Scan for the cell matching the given text and deliver its [X, Y] coordinate at center. 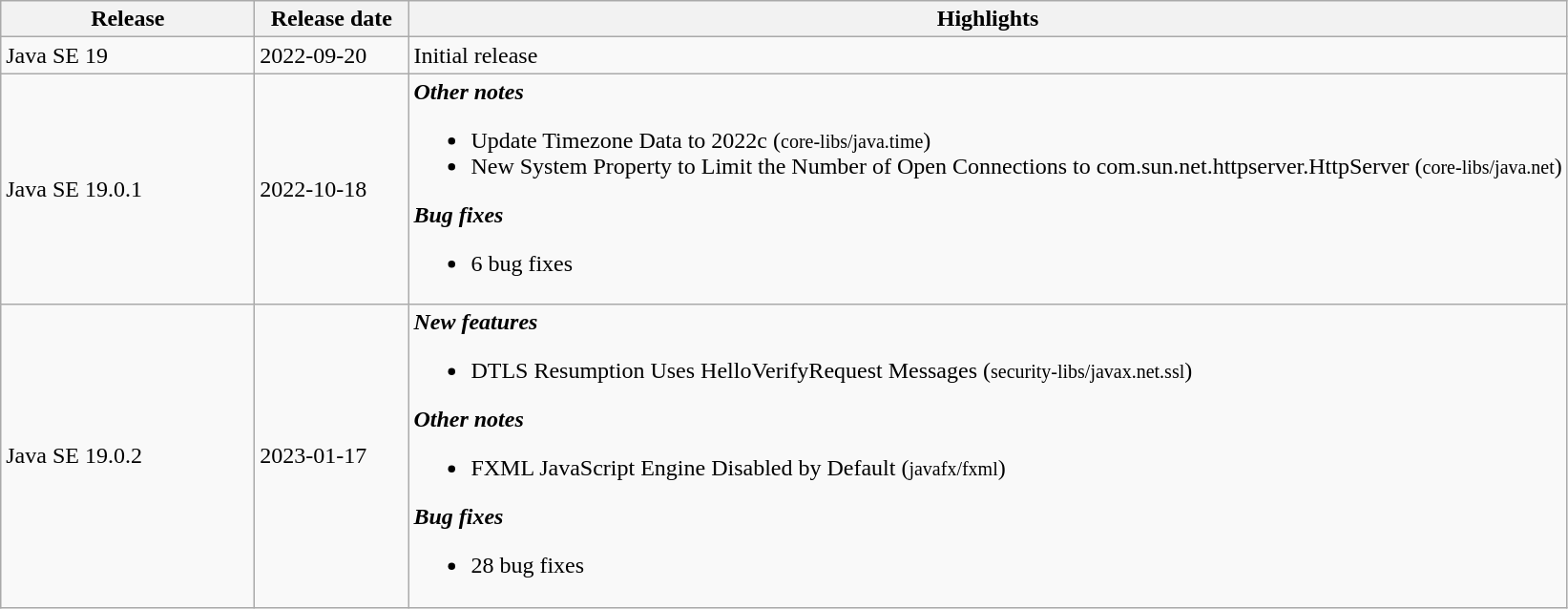
Java SE 19.0.1 [128, 189]
Release [128, 19]
Initial release [988, 55]
2022-10-18 [332, 189]
Java SE 19 [128, 55]
2023-01-17 [332, 456]
Release date [332, 19]
Java SE 19.0.2 [128, 456]
2022-09-20 [332, 55]
Highlights [988, 19]
